Return [x, y] of the center of cell containing provided text 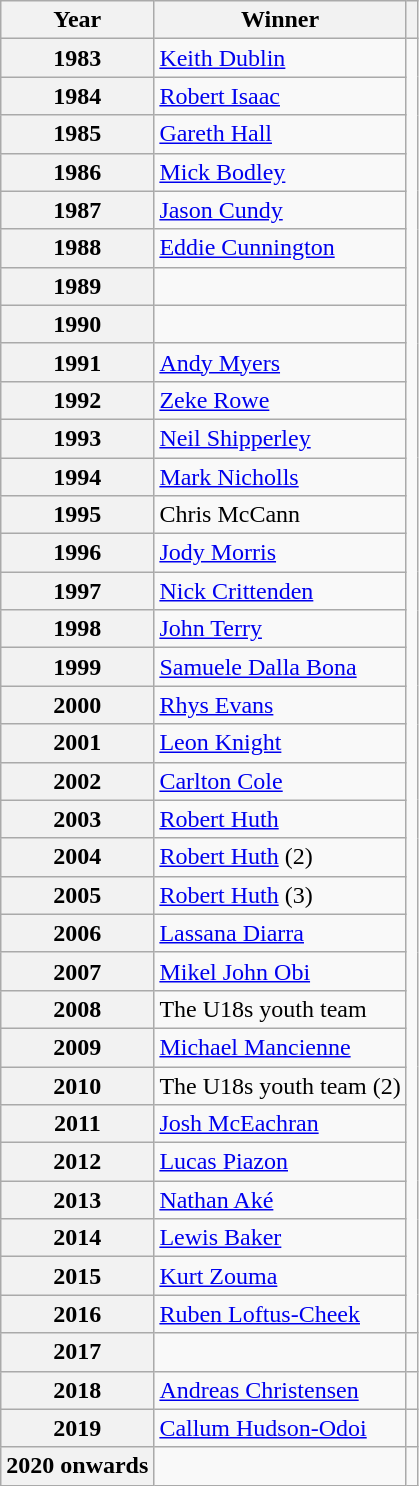
Eddie Cunnington [280, 248]
1984 [78, 96]
Winner [280, 20]
Robert Huth [280, 819]
Nick Crittenden [280, 591]
1991 [78, 362]
1992 [78, 400]
2004 [78, 857]
The U18s youth team [280, 1009]
2009 [78, 1047]
John Terry [280, 629]
The U18s youth team (2) [280, 1085]
Andy Myers [280, 362]
2017 [78, 1352]
Lucas Piazon [280, 1162]
2014 [78, 1238]
Carlton Cole [280, 781]
1994 [78, 477]
2010 [78, 1085]
Year [78, 20]
1989 [78, 286]
Keith Dublin [280, 58]
Robert Huth (3) [280, 895]
2019 [78, 1428]
Leon Knight [280, 743]
Ruben Loftus-Cheek [280, 1314]
2003 [78, 819]
1998 [78, 629]
2016 [78, 1314]
2007 [78, 971]
Mick Bodley [280, 172]
1986 [78, 172]
2018 [78, 1390]
1988 [78, 248]
2008 [78, 1009]
1996 [78, 553]
Jason Cundy [280, 210]
1985 [78, 134]
2011 [78, 1124]
2015 [78, 1276]
2020 onwards [78, 1466]
1983 [78, 58]
2006 [78, 933]
Michael Mancienne [280, 1047]
2013 [78, 1200]
Gareth Hall [280, 134]
Zeke Rowe [280, 400]
Robert Isaac [280, 96]
Mark Nicholls [280, 477]
Lewis Baker [280, 1238]
Callum Hudson-Odoi [280, 1428]
Rhys Evans [280, 705]
1995 [78, 515]
Chris McCann [280, 515]
2001 [78, 743]
Neil Shipperley [280, 438]
2000 [78, 705]
Jody Morris [280, 553]
Robert Huth (2) [280, 857]
2002 [78, 781]
Andreas Christensen [280, 1390]
1999 [78, 667]
Mikel John Obi [280, 971]
2005 [78, 895]
2012 [78, 1162]
Josh McEachran [280, 1124]
1997 [78, 591]
1987 [78, 210]
Samuele Dalla Bona [280, 667]
1990 [78, 324]
Kurt Zouma [280, 1276]
Nathan Aké [280, 1200]
Lassana Diarra [280, 933]
1993 [78, 438]
